Identify which cell holds the provided text, then report its [X, Y] central coordinate. 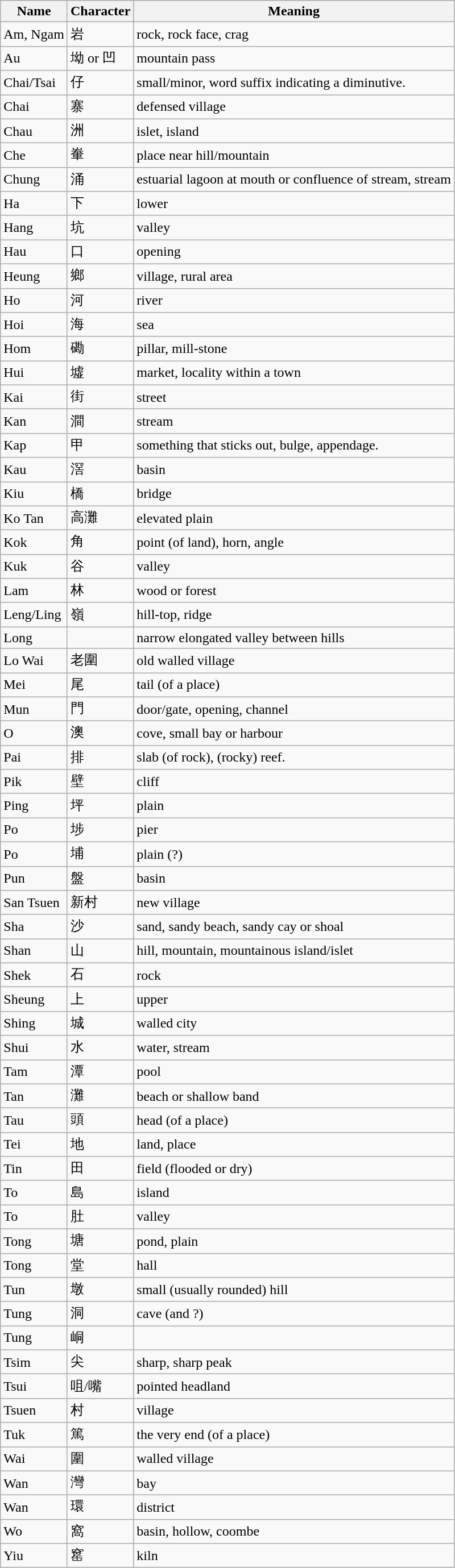
Lo Wai [34, 660]
place near hill/mountain [294, 156]
bridge [294, 494]
水 [100, 1048]
wood or forest [294, 591]
kiln [294, 1556]
defensed village [294, 107]
林 [100, 591]
埗 [100, 830]
Hom [34, 349]
橋 [100, 494]
圍 [100, 1459]
sand, sandy beach, sandy cay or shoal [294, 926]
Kap [34, 446]
Kau [34, 469]
甲 [100, 446]
寨 [100, 107]
pier [294, 830]
尖 [100, 1362]
坳 or 凹 [100, 58]
篤 [100, 1434]
沙 [100, 926]
field (flooded or dry) [294, 1168]
Ping [34, 806]
point (of land), horn, angle [294, 542]
Character [100, 11]
窰 [100, 1556]
Shek [34, 975]
滘 [100, 469]
上 [100, 999]
slab (of rock), (rocky) reef. [294, 757]
something that sticks out, bulge, appendage. [294, 446]
Lam [34, 591]
elevated plain [294, 518]
河 [100, 300]
Tsui [34, 1387]
village [294, 1411]
窩 [100, 1531]
Wo [34, 1531]
opening [294, 252]
river [294, 300]
O [34, 733]
beach or shallow band [294, 1096]
灘 [100, 1096]
Kai [34, 397]
Che [34, 156]
lower [294, 203]
頭 [100, 1121]
口 [100, 252]
new village [294, 902]
head (of a place) [294, 1121]
Long [34, 638]
鄉 [100, 276]
Am, Ngam [34, 34]
Tsuen [34, 1411]
village, rural area [294, 276]
Hau [34, 252]
Pai [34, 757]
盤 [100, 879]
Chai/Tsai [34, 83]
hill, mountain, mountainous island/islet [294, 951]
灣 [100, 1483]
small (usually rounded) hill [294, 1290]
door/gate, opening, channel [294, 709]
Wai [34, 1459]
old walled village [294, 660]
Kok [34, 542]
water, stream [294, 1048]
Tuk [34, 1434]
排 [100, 757]
Kiu [34, 494]
hill-top, ridge [294, 615]
潭 [100, 1072]
Shui [34, 1048]
Kuk [34, 566]
Ko Tan [34, 518]
Tam [34, 1072]
Tei [34, 1145]
basin, hollow, coombe [294, 1531]
谷 [100, 566]
cave (and ?) [294, 1314]
Sheung [34, 999]
the very end (of a place) [294, 1434]
塘 [100, 1241]
肚 [100, 1217]
stream [294, 422]
hall [294, 1265]
land, place [294, 1145]
bay [294, 1483]
Mei [34, 685]
田 [100, 1168]
Tun [34, 1290]
Kan [34, 422]
Tin [34, 1168]
Hui [34, 373]
cliff [294, 782]
澗 [100, 422]
坪 [100, 806]
pond, plain [294, 1241]
山 [100, 951]
upper [294, 999]
門 [100, 709]
Yiu [34, 1556]
Ha [34, 203]
Mun [34, 709]
石 [100, 975]
cove, small bay or harbour [294, 733]
壁 [100, 782]
San Tsuen [34, 902]
Hang [34, 227]
Pun [34, 879]
洞 [100, 1314]
mountain pass [294, 58]
walled village [294, 1459]
tail (of a place) [294, 685]
下 [100, 203]
Pik [34, 782]
街 [100, 397]
Meaning [294, 11]
嶺 [100, 615]
埔 [100, 854]
pillar, mill-stone [294, 349]
輋 [100, 156]
sharp, sharp peak [294, 1362]
rock [294, 975]
Chung [34, 180]
岩 [100, 34]
地 [100, 1145]
Shan [34, 951]
角 [100, 542]
island [294, 1192]
磡 [100, 349]
澳 [100, 733]
sea [294, 325]
narrow elongated valley between hills [294, 638]
環 [100, 1507]
Sha [34, 926]
Tan [34, 1096]
島 [100, 1192]
rock, rock face, crag [294, 34]
Chau [34, 131]
Heung [34, 276]
尾 [100, 685]
street [294, 397]
walled city [294, 1023]
Leng/Ling [34, 615]
pointed headland [294, 1387]
district [294, 1507]
Shing [34, 1023]
墩 [100, 1290]
高灘 [100, 518]
Chai [34, 107]
村 [100, 1411]
islet, island [294, 131]
Name [34, 11]
涌 [100, 180]
Tsim [34, 1362]
market, locality within a town [294, 373]
Au [34, 58]
堂 [100, 1265]
咀/嘴 [100, 1387]
洲 [100, 131]
城 [100, 1023]
small/minor, word suffix indicating a diminutive. [294, 83]
新村 [100, 902]
海 [100, 325]
estuarial lagoon at mouth or confluence of stream, stream [294, 180]
坑 [100, 227]
仔 [100, 83]
plain [294, 806]
Tau [34, 1121]
Hoi [34, 325]
Ho [34, 300]
峒 [100, 1338]
老圍 [100, 660]
plain (?) [294, 854]
墟 [100, 373]
pool [294, 1072]
